Detect which cell encompasses the target text, then output its [x, y] center coordinate. 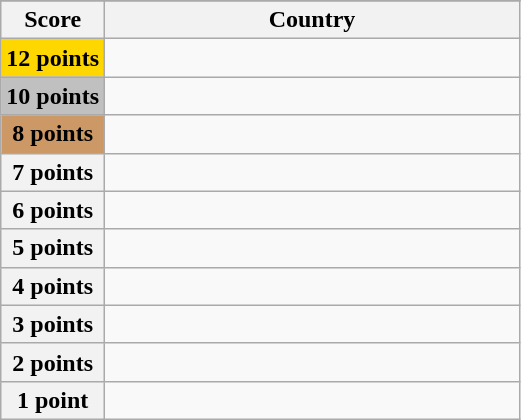
Country [312, 20]
Score [53, 20]
6 points [53, 210]
1 point [53, 400]
5 points [53, 248]
12 points [53, 58]
3 points [53, 324]
8 points [53, 134]
2 points [53, 362]
7 points [53, 172]
10 points [53, 96]
4 points [53, 286]
